Identify which cell holds the provided text, then report its (x, y) central coordinate. 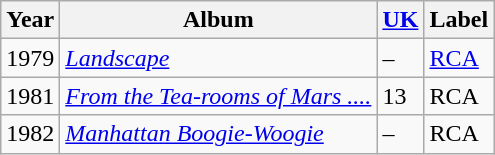
Landscape (218, 58)
1979 (30, 58)
Year (30, 20)
13 (400, 96)
1981 (30, 96)
1982 (30, 134)
Album (218, 20)
Manhattan Boogie-Woogie (218, 134)
Label (459, 20)
From the Tea-rooms of Mars .... (218, 96)
UK (400, 20)
